Search for the cell housing the specified text and yield its (X, Y) center coordinate. 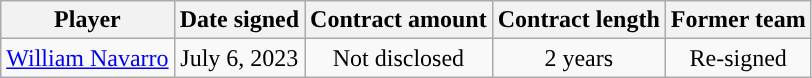
2 years (578, 58)
Contract amount (399, 20)
Contract length (578, 20)
William Navarro (88, 58)
Not disclosed (399, 58)
Re-signed (738, 58)
Former team (738, 20)
Date signed (239, 20)
Player (88, 20)
July 6, 2023 (239, 58)
